Return the (x, y) coordinate for the center point of the cell that contains the specified text.  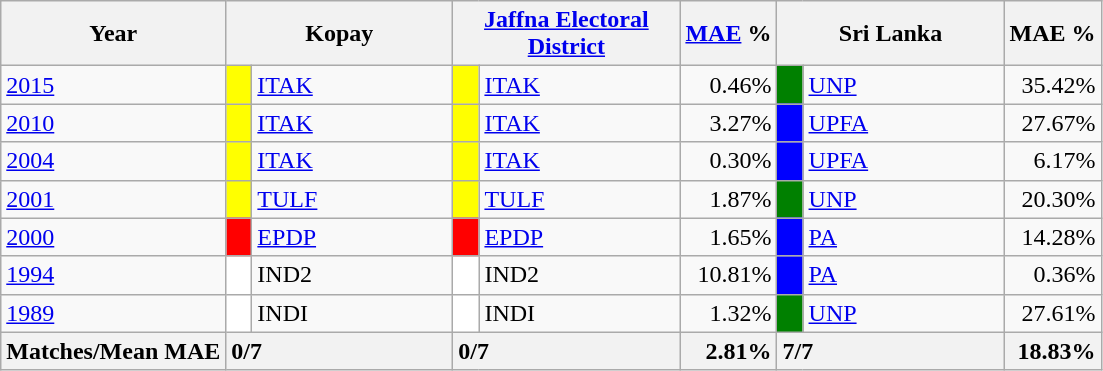
18.83% (1052, 351)
1.32% (728, 313)
2010 (114, 123)
1.87% (728, 199)
Sri Lanka (890, 34)
Year (114, 34)
Matches/Mean MAE (114, 351)
2000 (114, 237)
0.36% (1052, 275)
2.81% (728, 351)
2001 (114, 199)
27.61% (1052, 313)
7/7 (890, 351)
35.42% (1052, 85)
1994 (114, 275)
1989 (114, 313)
27.67% (1052, 123)
0.30% (728, 161)
2004 (114, 161)
20.30% (1052, 199)
0.46% (728, 85)
10.81% (728, 275)
2015 (114, 85)
6.17% (1052, 161)
Kopay (340, 34)
1.65% (728, 237)
3.27% (728, 123)
Jaffna Electoral District (566, 34)
14.28% (1052, 237)
